Output the [X, Y] coordinate of the center of the cell containing the given text.  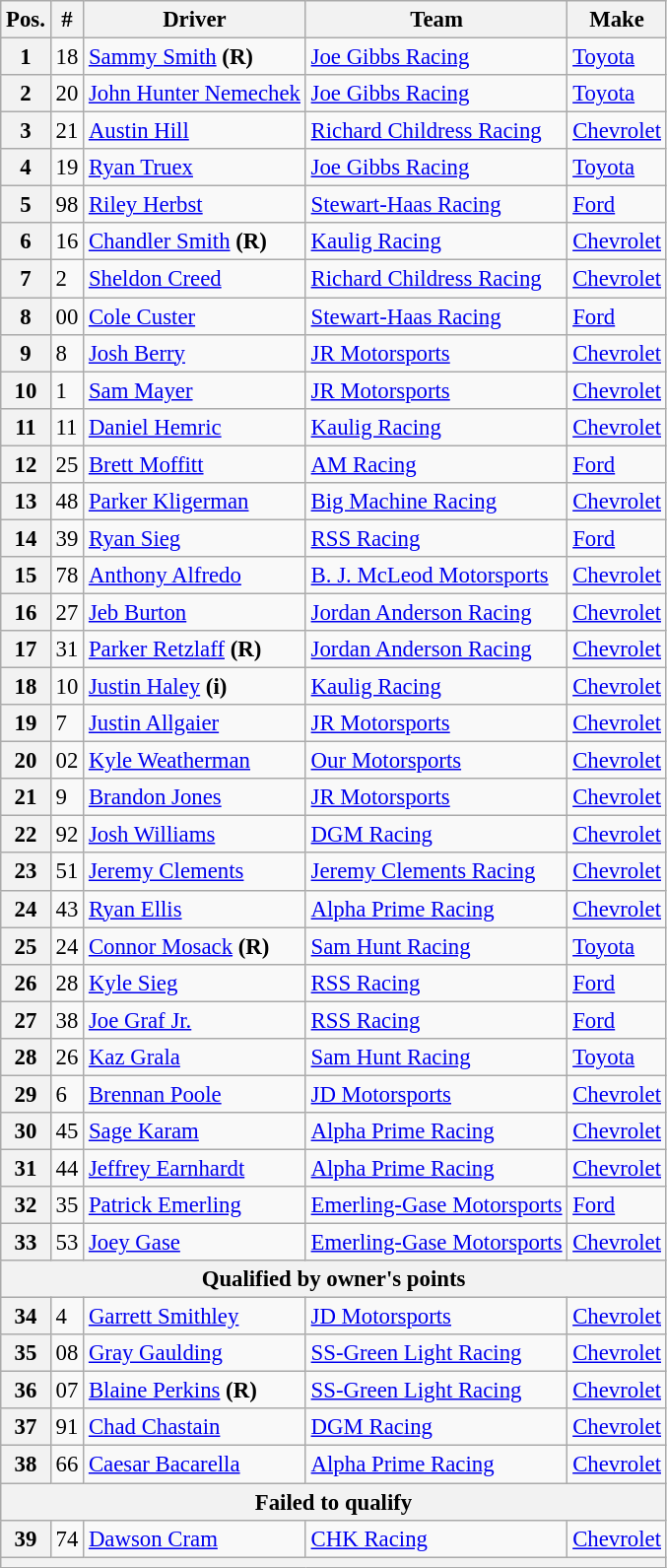
12 [26, 464]
44 [67, 1168]
91 [67, 1428]
Connor Mosack (R) [195, 946]
37 [26, 1428]
Brett Moffitt [195, 464]
45 [67, 1131]
Chad Chastain [195, 1428]
Chandler Smith (R) [195, 241]
32 [26, 1205]
Sammy Smith (R) [195, 57]
Failed to qualify [334, 1502]
78 [67, 576]
Justin Allgaier [195, 723]
51 [67, 872]
Jeremy Clements Racing [436, 872]
30 [26, 1131]
# [67, 20]
36 [26, 1391]
Parker Kligerman [195, 502]
29 [26, 1094]
Cole Custer [195, 316]
Sam Mayer [195, 390]
Jeremy Clements [195, 872]
07 [67, 1391]
Jeffrey Earnhardt [195, 1168]
Ryan Sieg [195, 538]
John Hunter Nemechek [195, 94]
43 [67, 909]
Justin Haley (i) [195, 687]
Brennan Poole [195, 1094]
3 [26, 131]
Make [617, 20]
Garrett Smithley [195, 1317]
Team [436, 20]
Kyle Sieg [195, 983]
Parker Retzlaff (R) [195, 649]
13 [26, 502]
48 [67, 502]
Josh Berry [195, 353]
Big Machine Racing [436, 502]
Our Motorsports [436, 761]
Driver [195, 20]
Joe Graf Jr. [195, 1020]
53 [67, 1243]
CHK Racing [436, 1538]
Riley Herbst [195, 205]
17 [26, 649]
22 [26, 835]
Sheldon Creed [195, 279]
Kaz Grala [195, 1057]
33 [26, 1243]
5 [26, 205]
Pos. [26, 20]
Qualified by owner's points [334, 1279]
Joey Gase [195, 1243]
Ryan Ellis [195, 909]
Patrick Emerling [195, 1205]
Josh Williams [195, 835]
74 [67, 1538]
02 [67, 761]
92 [67, 835]
AM Racing [436, 464]
23 [26, 872]
Ryan Truex [195, 168]
08 [67, 1353]
Gray Gaulding [195, 1353]
66 [67, 1465]
00 [67, 316]
Austin Hill [195, 131]
Daniel Hemric [195, 427]
B. J. McLeod Motorsports [436, 576]
Caesar Bacarella [195, 1465]
Anthony Alfredo [195, 576]
Jeb Burton [195, 612]
34 [26, 1317]
Brandon Jones [195, 797]
15 [26, 576]
Sage Karam [195, 1131]
14 [26, 538]
Blaine Perkins (R) [195, 1391]
98 [67, 205]
Dawson Cram [195, 1538]
Kyle Weatherman [195, 761]
